For the text-containing cell, return its midpoint in [x, y] coordinate format. 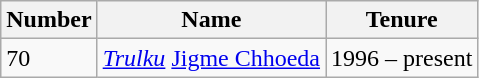
Tenure [402, 20]
70 [49, 58]
1996 – present [402, 58]
Number [49, 20]
Name [211, 20]
Trulku Jigme Chhoeda [211, 58]
